Locate the cell with the specified text and output its (x, y) center coordinate. 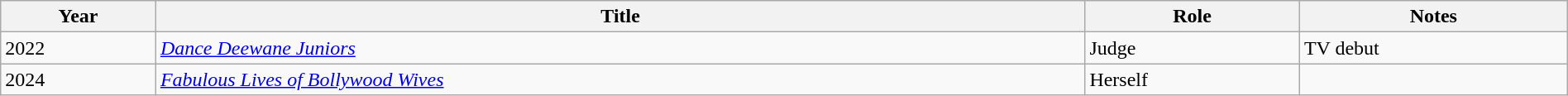
Herself (1193, 79)
TV debut (1433, 48)
Judge (1193, 48)
Role (1193, 17)
Title (620, 17)
Notes (1433, 17)
Year (79, 17)
2024 (79, 79)
2022 (79, 48)
Dance Deewane Juniors (620, 48)
Fabulous Lives of Bollywood Wives (620, 79)
